Provide the [X, Y] coordinate of the cell's center where the given text is located.  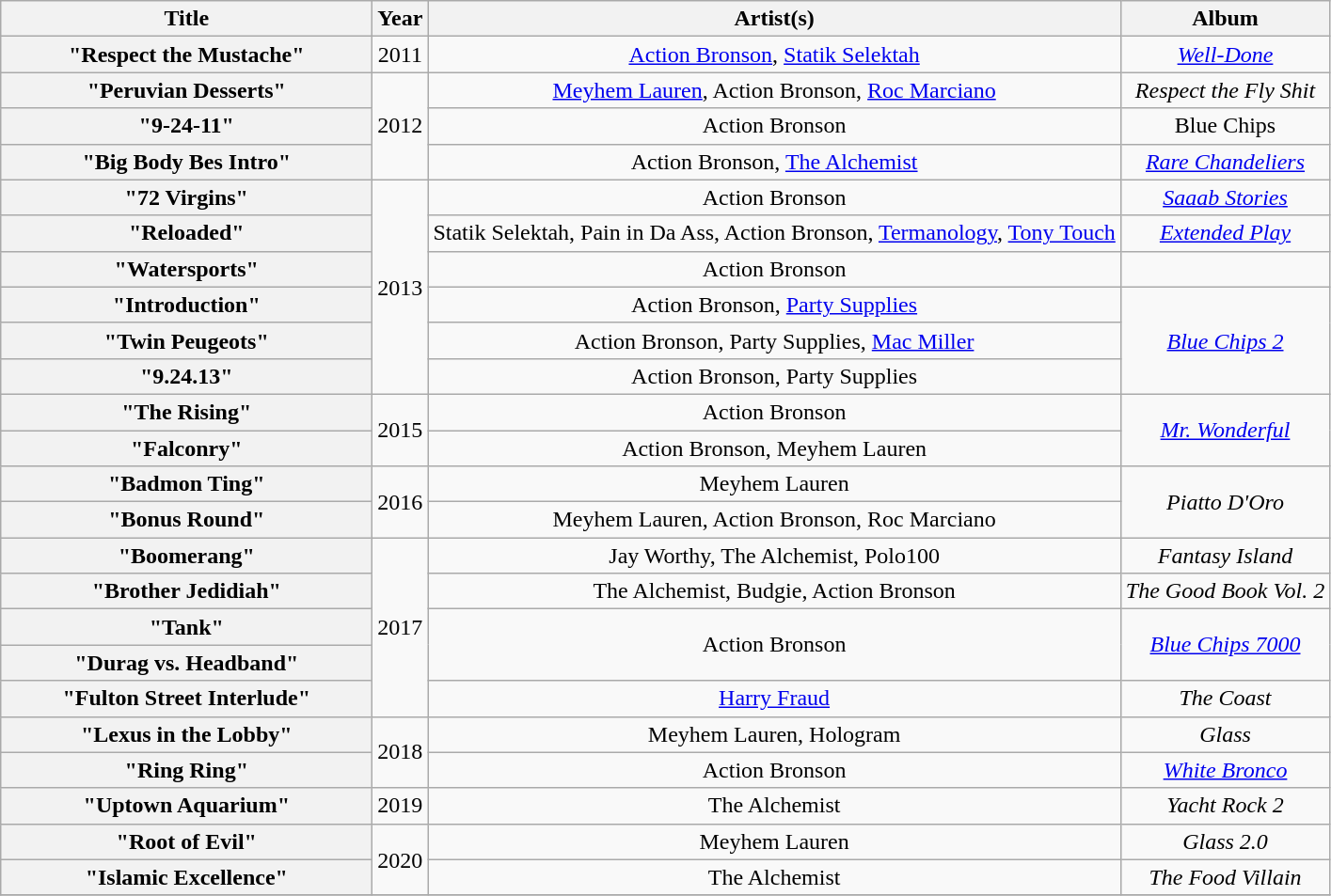
Well-Done [1225, 55]
Yacht Rock 2 [1225, 806]
2011 [401, 55]
"Root of Evil" [186, 841]
"Brother Jedidiah" [186, 591]
"Big Body Bes Intro" [186, 162]
"Reloaded" [186, 233]
Album [1225, 19]
Statik Selektah, Pain in Da Ass, Action Bronson, Termanology, Tony Touch [774, 233]
Rare Chandeliers [1225, 162]
2016 [401, 502]
"Durag vs. Headband" [186, 663]
"The Rising" [186, 412]
2015 [401, 430]
Glass [1225, 734]
The Alchemist, Budgie, Action Bronson [774, 591]
Action Bronson, The Alchemist [774, 162]
"Fulton Street Interlude" [186, 699]
"Peruvian Desserts" [186, 90]
"Falconry" [186, 448]
Action Bronson, Meyhem Lauren [774, 448]
"Boomerang" [186, 556]
"Watersports" [186, 269]
Artist(s) [774, 19]
"Twin Peugeots" [186, 340]
"Islamic Excellence" [186, 877]
"Introduction" [186, 305]
Action Bronson, Party Supplies, Mac Miller [774, 340]
Respect the Fly Shit [1225, 90]
The Good Book Vol. 2 [1225, 591]
2019 [401, 806]
Jay Worthy, The Alchemist, Polo100 [774, 556]
Saaab Stories [1225, 197]
"Uptown Aquarium" [186, 806]
Mr. Wonderful [1225, 430]
"Respect the Mustache" [186, 55]
"9.24.13" [186, 376]
Meyhem Lauren, Hologram [774, 734]
"Bonus Round" [186, 520]
Fantasy Island [1225, 556]
"Lexus in the Lobby" [186, 734]
Title [186, 19]
"Ring Ring" [186, 770]
"Badmon Ting" [186, 484]
"72 Virgins" [186, 197]
2020 [401, 859]
"Tank" [186, 627]
Piatto D'Oro [1225, 502]
Action Bronson, Statik Selektah [774, 55]
Extended Play [1225, 233]
Blue Chips 2 [1225, 340]
2012 [401, 126]
Blue Chips [1225, 126]
Blue Chips 7000 [1225, 645]
2018 [401, 752]
Glass 2.0 [1225, 841]
2013 [401, 287]
Harry Fraud [774, 699]
The Coast [1225, 699]
"9-24-11" [186, 126]
The Food Villain [1225, 877]
2017 [401, 627]
Year [401, 19]
White Bronco [1225, 770]
